For the text-containing cell, return its midpoint in [X, Y] coordinate format. 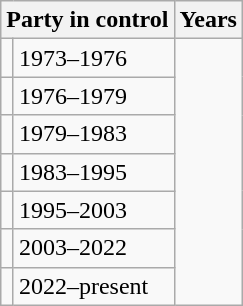
1983–1995 [94, 172]
1976–1979 [94, 96]
2003–2022 [94, 248]
1979–1983 [94, 134]
2022–present [94, 286]
Party in control [88, 20]
1995–2003 [94, 210]
1973–1976 [94, 58]
Years [208, 20]
